From the cell containing the given text, extract its center point as (X, Y) coordinate. 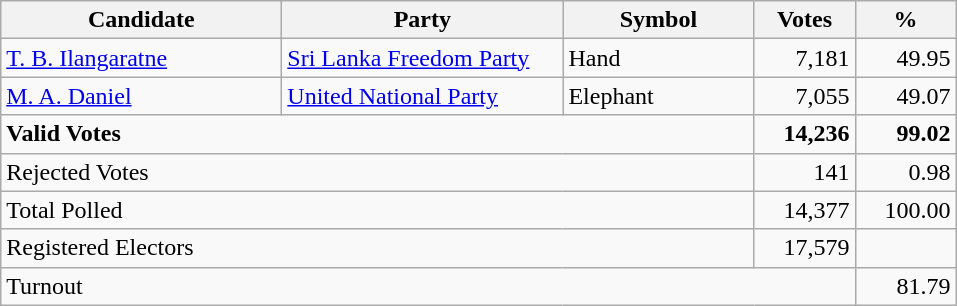
141 (804, 172)
Votes (804, 20)
Total Polled (378, 210)
Party (422, 20)
7,055 (804, 96)
United National Party (422, 96)
% (906, 20)
17,579 (804, 248)
Hand (658, 58)
Candidate (142, 20)
T. B. Ilangaratne (142, 58)
14,236 (804, 134)
14,377 (804, 210)
81.79 (906, 286)
7,181 (804, 58)
Sri Lanka Freedom Party (422, 58)
Rejected Votes (378, 172)
Elephant (658, 96)
0.98 (906, 172)
100.00 (906, 210)
Valid Votes (378, 134)
49.07 (906, 96)
Turnout (428, 286)
M. A. Daniel (142, 96)
Symbol (658, 20)
Registered Electors (378, 248)
99.02 (906, 134)
49.95 (906, 58)
